Extract the [x, y] coordinate from the center of the cell holding the provided text.  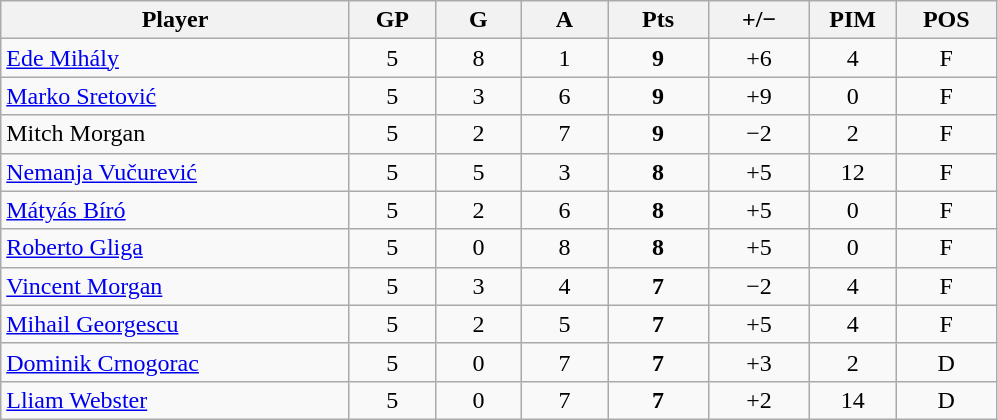
+2 [760, 400]
Player [176, 20]
PIM [853, 20]
14 [853, 400]
Nemanja Vučurević [176, 172]
Mátyás Bíró [176, 210]
Mitch Morgan [176, 134]
1 [564, 58]
12 [853, 172]
Marko Sretović [176, 96]
+9 [760, 96]
G [478, 20]
GP [392, 20]
Mihail Georgescu [176, 324]
A [564, 20]
POS [946, 20]
Dominik Crnogorac [176, 362]
Lliam Webster [176, 400]
Vincent Morgan [176, 286]
Roberto Gliga [176, 248]
Ede Mihály [176, 58]
+3 [760, 362]
+6 [760, 58]
Pts [658, 20]
+/− [760, 20]
